For the text-containing cell, return its midpoint in (x, y) coordinate format. 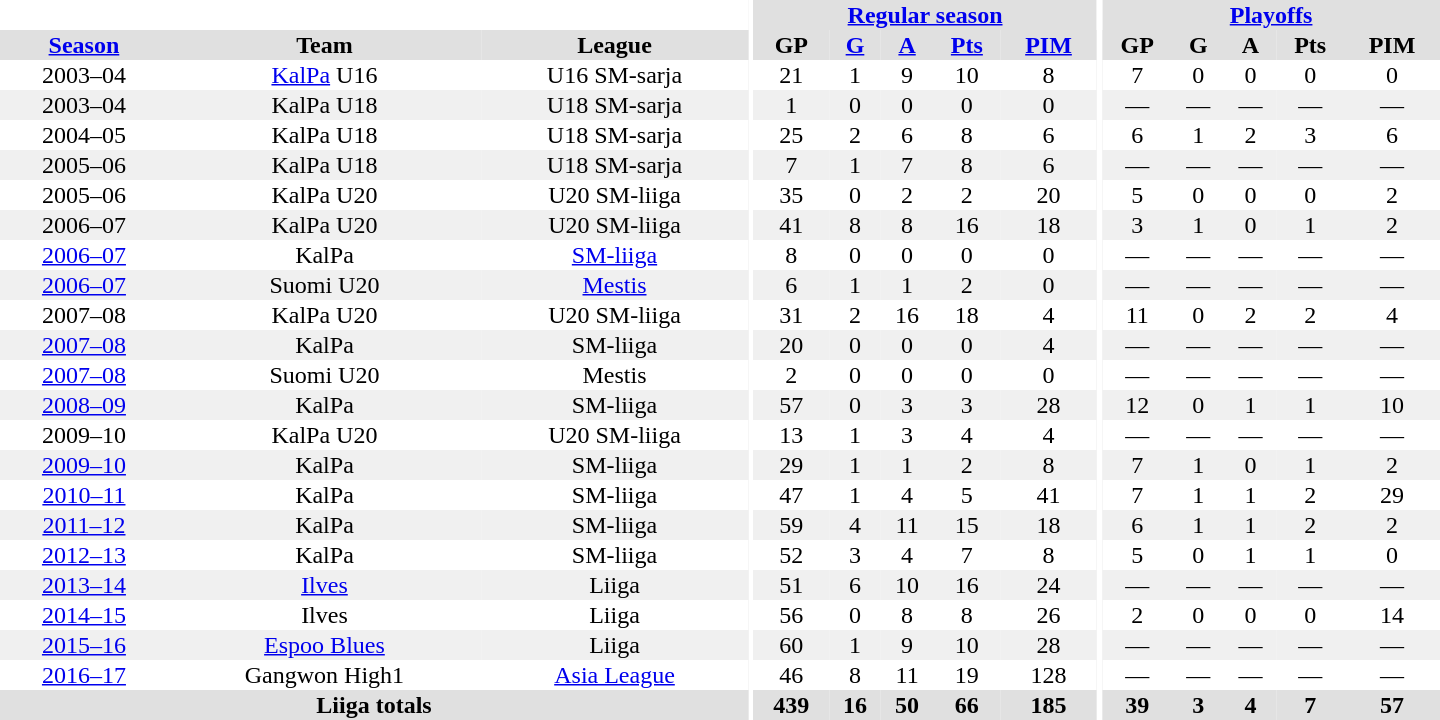
31 (792, 315)
13 (792, 435)
2014–15 (84, 615)
128 (1049, 675)
KalPa U16 (324, 75)
2008–09 (84, 405)
26 (1049, 615)
14 (1392, 615)
46 (792, 675)
52 (792, 555)
Season (84, 45)
439 (792, 705)
21 (792, 75)
Asia League (614, 675)
Liiga totals (374, 705)
2016–17 (84, 675)
League (614, 45)
2012–13 (84, 555)
Playoffs (1271, 15)
185 (1049, 705)
Gangwon High1 (324, 675)
2010–11 (84, 495)
39 (1137, 705)
24 (1049, 585)
56 (792, 615)
25 (792, 135)
2015–16 (84, 645)
Espoo Blues (324, 645)
47 (792, 495)
59 (792, 525)
60 (792, 645)
2011–12 (84, 525)
19 (967, 675)
Team (324, 45)
50 (907, 705)
15 (967, 525)
2004–05 (84, 135)
35 (792, 195)
66 (967, 705)
2013–14 (84, 585)
12 (1137, 405)
51 (792, 585)
U16 SM-sarja (614, 75)
Regular season (926, 15)
